Search for the cell housing the specified text and yield its [X, Y] center coordinate. 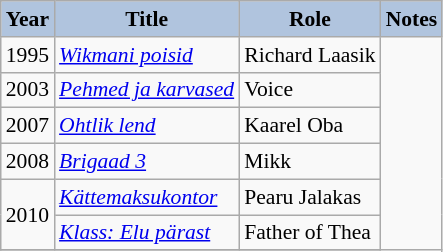
2010 [28, 214]
Brigaad 3 [146, 162]
2007 [28, 126]
Notes [412, 19]
Pehmed ja karvased [146, 90]
Father of Thea [310, 233]
Kaarel Oba [310, 126]
Wikmani poisid [146, 55]
2003 [28, 90]
Mikk [310, 162]
Voice [310, 90]
Ohtlik lend [146, 126]
Klass: Elu pärast [146, 233]
Year [28, 19]
1995 [28, 55]
Title [146, 19]
2008 [28, 162]
Kättemaksukontor [146, 197]
Pearu Jalakas [310, 197]
Richard Laasik [310, 55]
Role [310, 19]
